Extract the [x, y] coordinate from the center of the cell holding the provided text.  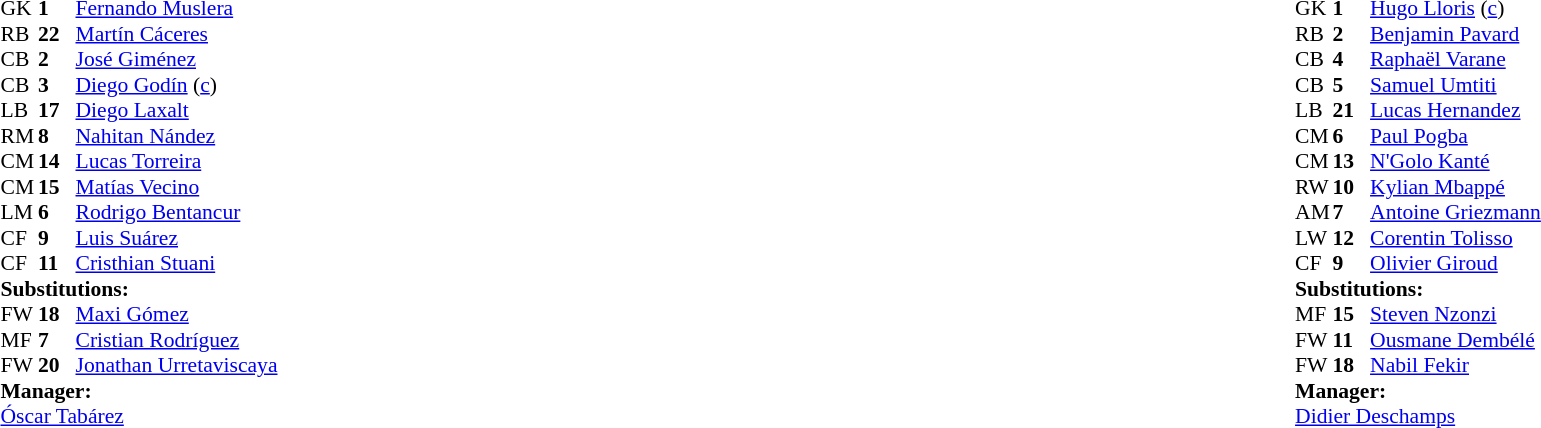
Cristian Rodríguez [177, 340]
Samuel Umtiti [1456, 85]
10 [1352, 187]
12 [1352, 238]
Paul Pogba [1456, 136]
Matías Vecino [177, 187]
Raphaël Varane [1456, 59]
José Giménez [177, 59]
20 [57, 365]
4 [1352, 59]
LM [19, 213]
Nabil Fekir [1456, 365]
Kylian Mbappé [1456, 187]
Steven Nzonzi [1456, 315]
Rodrigo Bentancur [177, 213]
Diego Godín (c) [177, 85]
Olivier Giroud [1456, 263]
AM [1314, 213]
Benjamin Pavard [1456, 34]
Maxi Gómez [177, 315]
Lucas Torreira [177, 161]
Martín Cáceres [177, 34]
Antoine Griezmann [1456, 213]
5 [1352, 85]
Luis Suárez [177, 238]
Cristhian Stuani [177, 263]
Diego Laxalt [177, 111]
Jonathan Urretaviscaya [177, 365]
8 [57, 136]
Ousmane Dembélé [1456, 340]
RW [1314, 187]
13 [1352, 161]
17 [57, 111]
N'Golo Kanté [1456, 161]
3 [57, 85]
22 [57, 34]
Nahitan Nández [177, 136]
14 [57, 161]
21 [1352, 111]
RM [19, 136]
LW [1314, 238]
Corentin Tolisso [1456, 238]
Lucas Hernandez [1456, 111]
